Identify which cell holds the provided text, then report its [x, y] central coordinate. 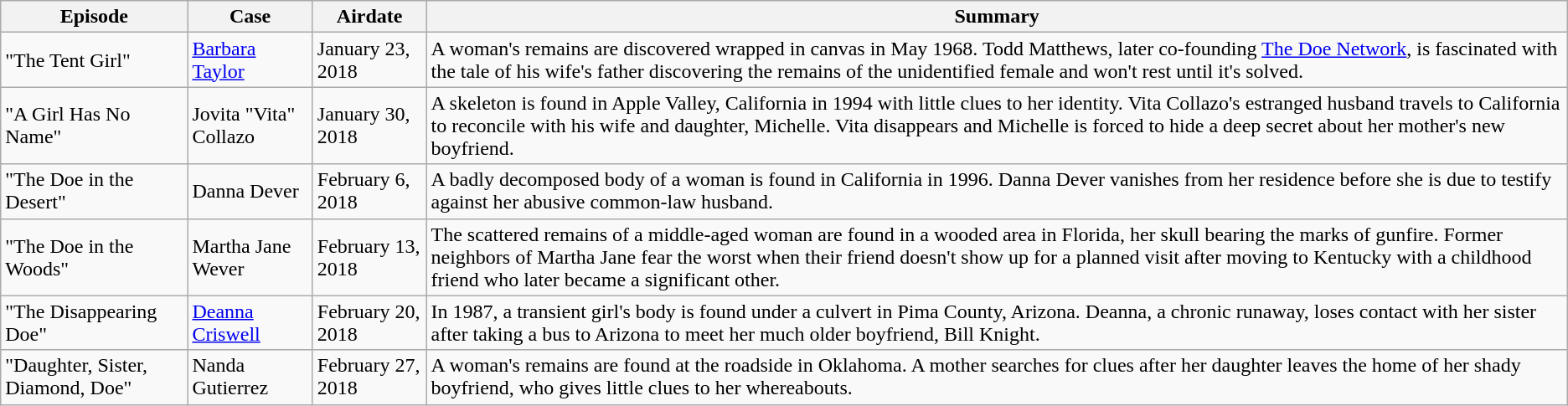
"Daughter, Sister, Diamond, Doe" [94, 377]
"A Girl Has No Name" [94, 126]
"The Doe in the Woods" [94, 257]
January 30, 2018 [369, 126]
Airdate [369, 17]
February 20, 2018 [369, 323]
"The Tent Girl" [94, 60]
Danna Dever [250, 191]
Deanna Criswell [250, 323]
Summary [997, 17]
February 27, 2018 [369, 377]
"The Doe in the Desert" [94, 191]
January 23, 2018 [369, 60]
"The Disappearing Doe" [94, 323]
Nanda Gutierrez [250, 377]
Jovita "Vita" Collazo [250, 126]
Case [250, 17]
Barbara Taylor [250, 60]
February 6, 2018 [369, 191]
Episode [94, 17]
February 13, 2018 [369, 257]
Martha Jane Wever [250, 257]
